Output the [x, y] coordinate of the center of the cell containing the given text.  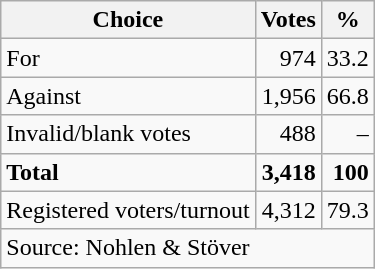
66.8 [348, 96]
Invalid/blank votes [128, 134]
974 [288, 58]
Source: Nohlen & Stöver [188, 248]
Against [128, 96]
488 [288, 134]
– [348, 134]
79.3 [348, 210]
Choice [128, 20]
33.2 [348, 58]
100 [348, 172]
1,956 [288, 96]
% [348, 20]
Total [128, 172]
Votes [288, 20]
3,418 [288, 172]
For [128, 58]
Registered voters/turnout [128, 210]
4,312 [288, 210]
